Capture the cell that displays the provided text and extract its (X, Y) central coordinate. 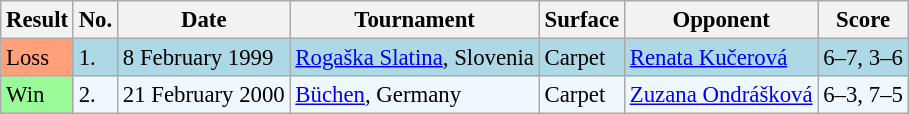
Rogaška Slatina, Slovenia (414, 58)
Win (38, 95)
Opponent (720, 20)
Score (863, 20)
Date (204, 20)
6–3, 7–5 (863, 95)
Result (38, 20)
No. (95, 20)
Zuzana Ondrášková (720, 95)
Tournament (414, 20)
2. (95, 95)
8 February 1999 (204, 58)
Renata Kučerová (720, 58)
Loss (38, 58)
1. (95, 58)
6–7, 3–6 (863, 58)
Büchen, Germany (414, 95)
21 February 2000 (204, 95)
Surface (582, 20)
